For the text-containing cell, return its midpoint in (X, Y) coordinate format. 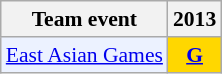
2013 (194, 19)
Team event (84, 19)
East Asian Games (84, 55)
G (194, 55)
